Identify which cell holds the provided text, then report its [x, y] central coordinate. 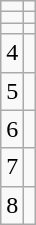
6 [12, 129]
7 [12, 167]
5 [12, 91]
4 [12, 53]
8 [12, 205]
